Extract the [X, Y] coordinate from the center of the cell holding the provided text.  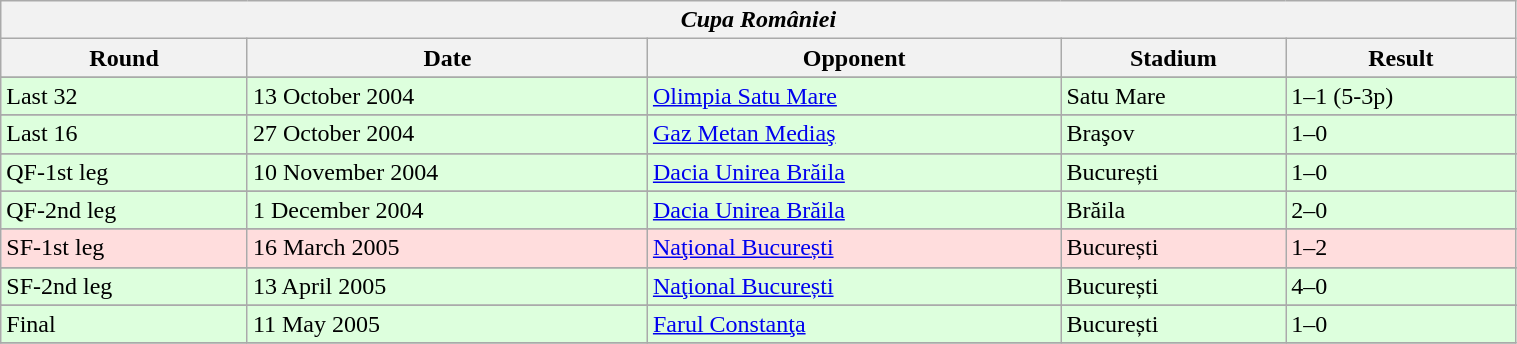
1 December 2004 [447, 210]
Final [124, 324]
Result [1401, 58]
Cupa României [758, 20]
Gaz Metan Mediaş [854, 134]
1–1 (5-3p) [1401, 96]
11 May 2005 [447, 324]
Brăila [1174, 210]
27 October 2004 [447, 134]
Last 32 [124, 96]
13 April 2005 [447, 286]
QF-1st leg [124, 172]
Date [447, 58]
QF-2nd leg [124, 210]
Opponent [854, 58]
2–0 [1401, 210]
10 November 2004 [447, 172]
16 March 2005 [447, 248]
Stadium [1174, 58]
SF-2nd leg [124, 286]
Round [124, 58]
Last 16 [124, 134]
SF-1st leg [124, 248]
4–0 [1401, 286]
1–2 [1401, 248]
Braşov [1174, 134]
Satu Mare [1174, 96]
13 October 2004 [447, 96]
Farul Constanţa [854, 324]
Olimpia Satu Mare [854, 96]
